Return (X, Y) of the center of cell containing provided text 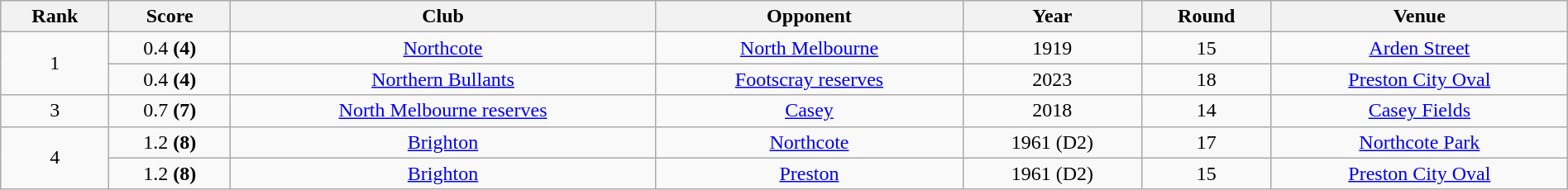
4 (55, 158)
Club (443, 17)
Arden Street (1419, 48)
2023 (1052, 79)
0.7 (7) (170, 111)
18 (1206, 79)
Rank (55, 17)
1 (55, 64)
Score (170, 17)
Year (1052, 17)
2018 (1052, 111)
North Melbourne reserves (443, 111)
14 (1206, 111)
Northcote Park (1419, 142)
Preston (809, 173)
Casey Fields (1419, 111)
Round (1206, 17)
Casey (809, 111)
17 (1206, 142)
1919 (1052, 48)
Footscray reserves (809, 79)
Opponent (809, 17)
North Melbourne (809, 48)
Northern Bullants (443, 79)
Venue (1419, 17)
3 (55, 111)
